Find where the given text appears and provide that cell's center as [X, Y] coordinate. 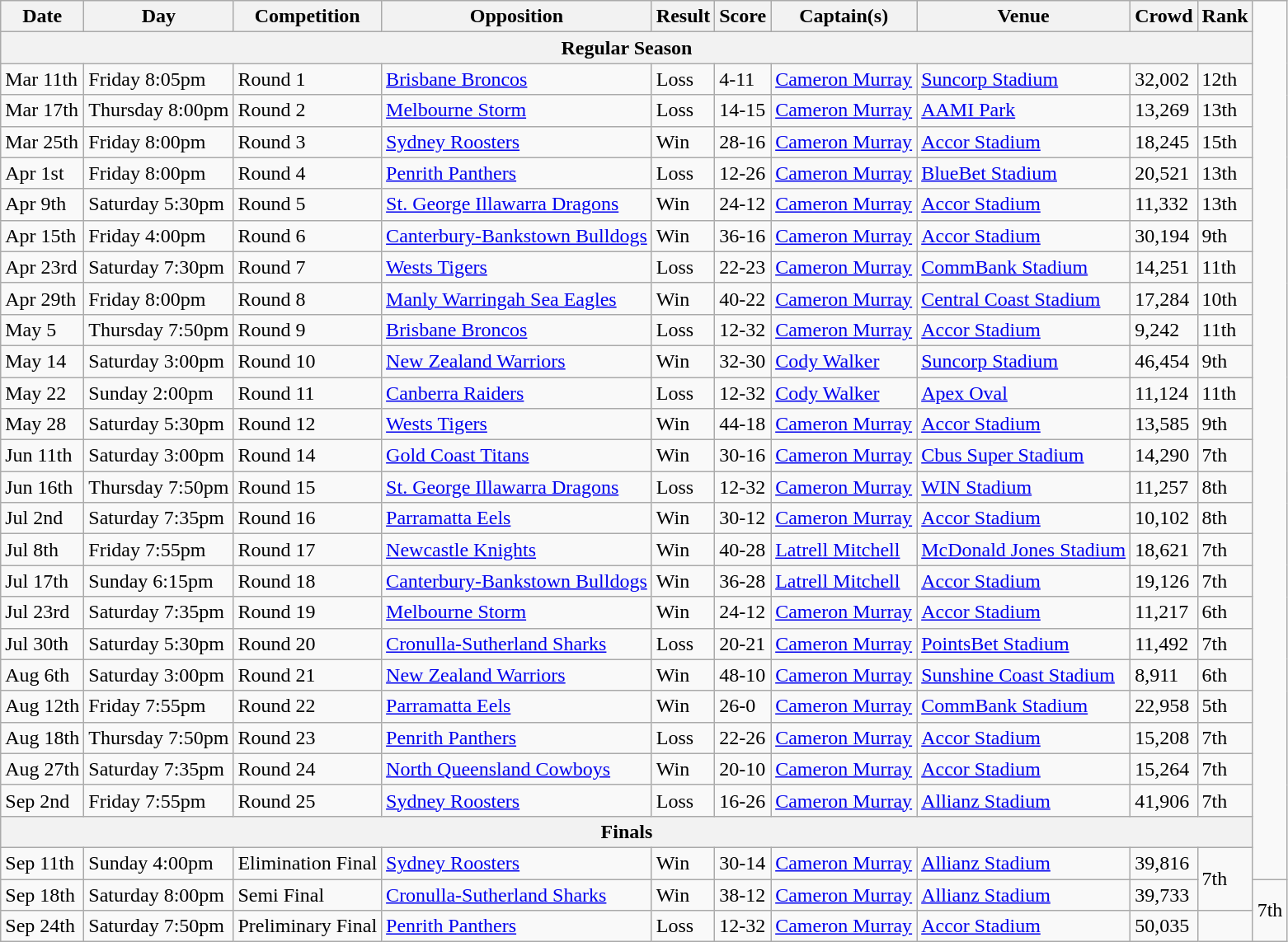
30-14 [743, 863]
41,906 [1164, 800]
13,585 [1164, 424]
Apr 1st [43, 173]
12-26 [743, 173]
Thursday 8:00pm [158, 110]
22,958 [1164, 706]
May 22 [43, 393]
Round 11 [308, 393]
Score [743, 16]
26-0 [743, 706]
Round 21 [308, 675]
Saturday 7:50pm [158, 926]
Friday 4:00pm [158, 236]
Central Coast Stadium [1024, 298]
22-23 [743, 267]
11,257 [1164, 487]
4-11 [743, 79]
14,251 [1164, 267]
Finals [627, 832]
Round 2 [308, 110]
32-30 [743, 361]
Aug 27th [43, 769]
Round 15 [308, 487]
Round 22 [308, 706]
20-10 [743, 769]
50,035 [1164, 926]
Round 6 [308, 236]
Round 17 [308, 550]
Sunshine Coast Stadium [1024, 675]
Round 14 [308, 456]
Round 4 [308, 173]
Aug 6th [43, 675]
20,521 [1164, 173]
36-28 [743, 581]
Mar 11th [43, 79]
15th [1225, 142]
11,332 [1164, 204]
Round 5 [308, 204]
Canberra Raiders [517, 393]
Mar 25th [43, 142]
Round 12 [308, 424]
15,264 [1164, 769]
Day [158, 16]
Round 9 [308, 330]
Sep 24th [43, 926]
Jul 17th [43, 581]
Round 20 [308, 644]
Sep 2nd [43, 800]
Sep 11th [43, 863]
8,911 [1164, 675]
40-22 [743, 298]
Gold Coast Titans [517, 456]
Rank [1225, 16]
Jul 30th [43, 644]
Round 7 [308, 267]
14-15 [743, 110]
30,194 [1164, 236]
11,124 [1164, 393]
36-16 [743, 236]
39,733 [1164, 894]
Round 1 [308, 79]
40-28 [743, 550]
Newcastle Knights [517, 550]
5th [1225, 706]
May 14 [43, 361]
Round 23 [308, 738]
13,269 [1164, 110]
Sunday 6:15pm [158, 581]
Round 18 [308, 581]
Manly Warringah Sea Eagles [517, 298]
Jun 11th [43, 456]
17,284 [1164, 298]
12th [1225, 79]
Apr 15th [43, 236]
30-16 [743, 456]
28-16 [743, 142]
Opposition [517, 16]
10,102 [1164, 518]
Captain(s) [844, 16]
May 5 [43, 330]
Saturday 7:30pm [158, 267]
Sep 18th [43, 894]
Round 25 [308, 800]
McDonald Jones Stadium [1024, 550]
BlueBet Stadium [1024, 173]
Result [683, 16]
48-10 [743, 675]
Aug 12th [43, 706]
Saturday 8:00pm [158, 894]
Round 3 [308, 142]
Date [43, 16]
Round 8 [308, 298]
Elimination Final [308, 863]
Jun 16th [43, 487]
11,492 [1164, 644]
Semi Final [308, 894]
Crowd [1164, 16]
Jul 23rd [43, 612]
30-12 [743, 518]
11,217 [1164, 612]
Sunday 2:00pm [158, 393]
Jul 8th [43, 550]
WIN Stadium [1024, 487]
Aug 18th [43, 738]
9,242 [1164, 330]
18,621 [1164, 550]
PointsBet Stadium [1024, 644]
18,245 [1164, 142]
Friday 8:05pm [158, 79]
Apex Oval [1024, 393]
44-18 [743, 424]
Sunday 4:00pm [158, 863]
North Queensland Cowboys [517, 769]
Apr 23rd [43, 267]
15,208 [1164, 738]
Venue [1024, 16]
16-26 [743, 800]
Cbus Super Stadium [1024, 456]
Jul 2nd [43, 518]
14,290 [1164, 456]
10th [1225, 298]
Apr 9th [43, 204]
Regular Season [627, 48]
Round 10 [308, 361]
Preliminary Final [308, 926]
39,816 [1164, 863]
22-26 [743, 738]
AAMI Park [1024, 110]
Competition [308, 16]
Mar 17th [43, 110]
38-12 [743, 894]
20-21 [743, 644]
Round 24 [308, 769]
May 28 [43, 424]
46,454 [1164, 361]
Round 16 [308, 518]
32,002 [1164, 79]
19,126 [1164, 581]
Apr 29th [43, 298]
Round 19 [308, 612]
